Pinpoint the cell where the given text exists, returning its [X, Y] midpoint coordinate. 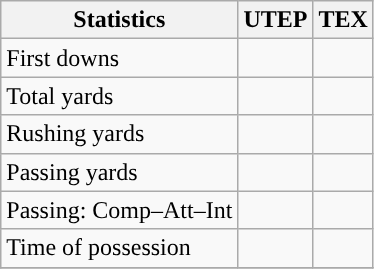
UTEP [276, 20]
Time of possession [120, 248]
TEX [343, 20]
Rushing yards [120, 134]
Statistics [120, 20]
Passing yards [120, 172]
Passing: Comp–Att–Int [120, 210]
First downs [120, 58]
Total yards [120, 96]
